Capture the cell that displays the provided text and extract its (x, y) central coordinate. 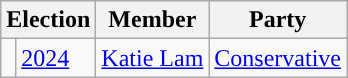
Member (152, 20)
Conservative (278, 58)
2024 (56, 58)
Election (48, 20)
Katie Lam (152, 58)
Party (278, 20)
